Search for the cell housing the specified text and yield its (X, Y) center coordinate. 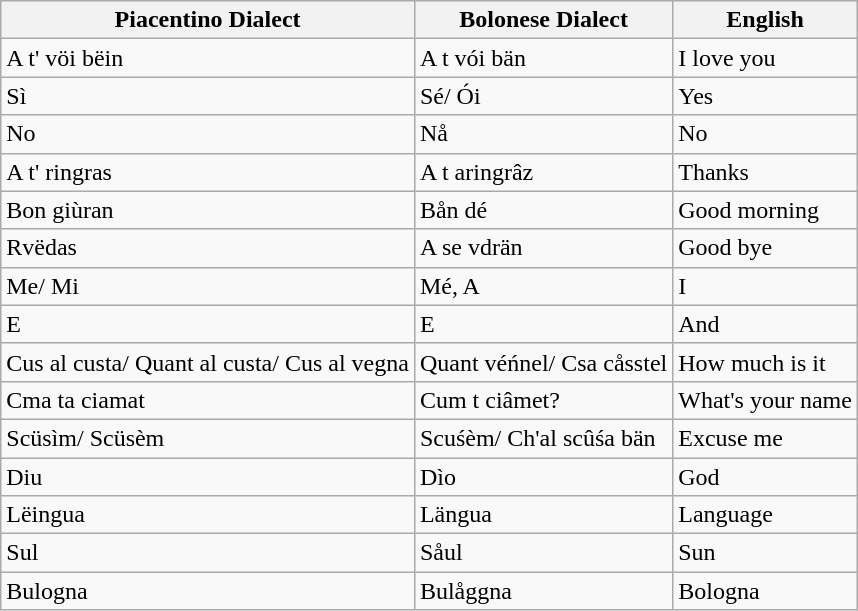
God (766, 477)
Bulogna (208, 591)
Bulåggna (543, 591)
Scüsìm/ Scüsèm (208, 438)
Lëingua (208, 515)
And (766, 324)
How much is it (766, 362)
Sì (208, 96)
Excuse me (766, 438)
A t aringrâz (543, 172)
Såul (543, 553)
Good bye (766, 248)
Mé, A (543, 286)
Diu (208, 477)
Me/ Mi (208, 286)
A t' vöi bëin (208, 58)
I (766, 286)
Bolonese Dialect (543, 20)
Bon giùran (208, 210)
Scuśèm/ Ch'al scûśa bän (543, 438)
Good morning (766, 210)
Bån dé (543, 210)
A t' ringras (208, 172)
English (766, 20)
Sun (766, 553)
Längua (543, 515)
Bologna (766, 591)
I love you (766, 58)
A se vdrän (543, 248)
A t vói bän (543, 58)
Nå (543, 134)
Cma ta ciamat (208, 400)
Language (766, 515)
Piacentino Dialect (208, 20)
What's your name (766, 400)
Yes (766, 96)
Thanks (766, 172)
Cus al custa/ Quant al custa/ Cus al vegna (208, 362)
Quant véńnel/ Csa cåsstel (543, 362)
Sul (208, 553)
Dìo (543, 477)
Cum t ciâmet? (543, 400)
Rvëdas (208, 248)
Sé/ Ói (543, 96)
